Return [x, y] of the center of cell containing provided text 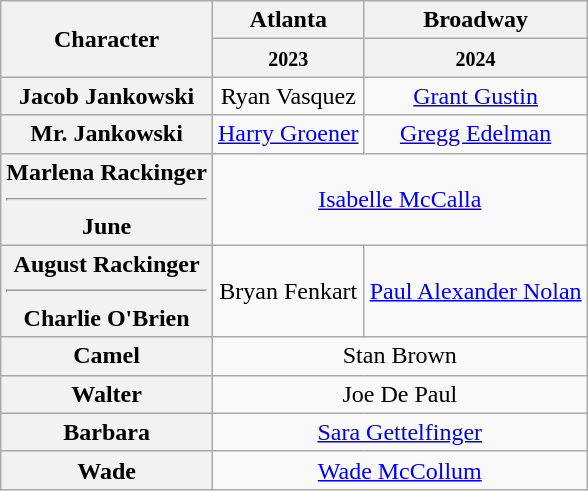
Ryan Vasquez [288, 96]
Wade McCollum [400, 470]
Grant Gustin [476, 96]
Walter [107, 394]
Atlanta [288, 20]
Character [107, 39]
August RackingerCharlie O'Brien [107, 291]
Marlena RackingerJune [107, 199]
2023 [288, 58]
Harry Groener [288, 134]
Stan Brown [400, 356]
Mr. Jankowski [107, 134]
Camel [107, 356]
Sara Gettelfinger [400, 432]
Bryan Fenkart [288, 291]
Broadway [476, 20]
Isabelle McCalla [400, 199]
Wade [107, 470]
2024 [476, 58]
Joe De Paul [400, 394]
Gregg Edelman [476, 134]
Paul Alexander Nolan [476, 291]
Jacob Jankowski [107, 96]
Barbara [107, 432]
